Capture the cell that displays the provided text and extract its (X, Y) central coordinate. 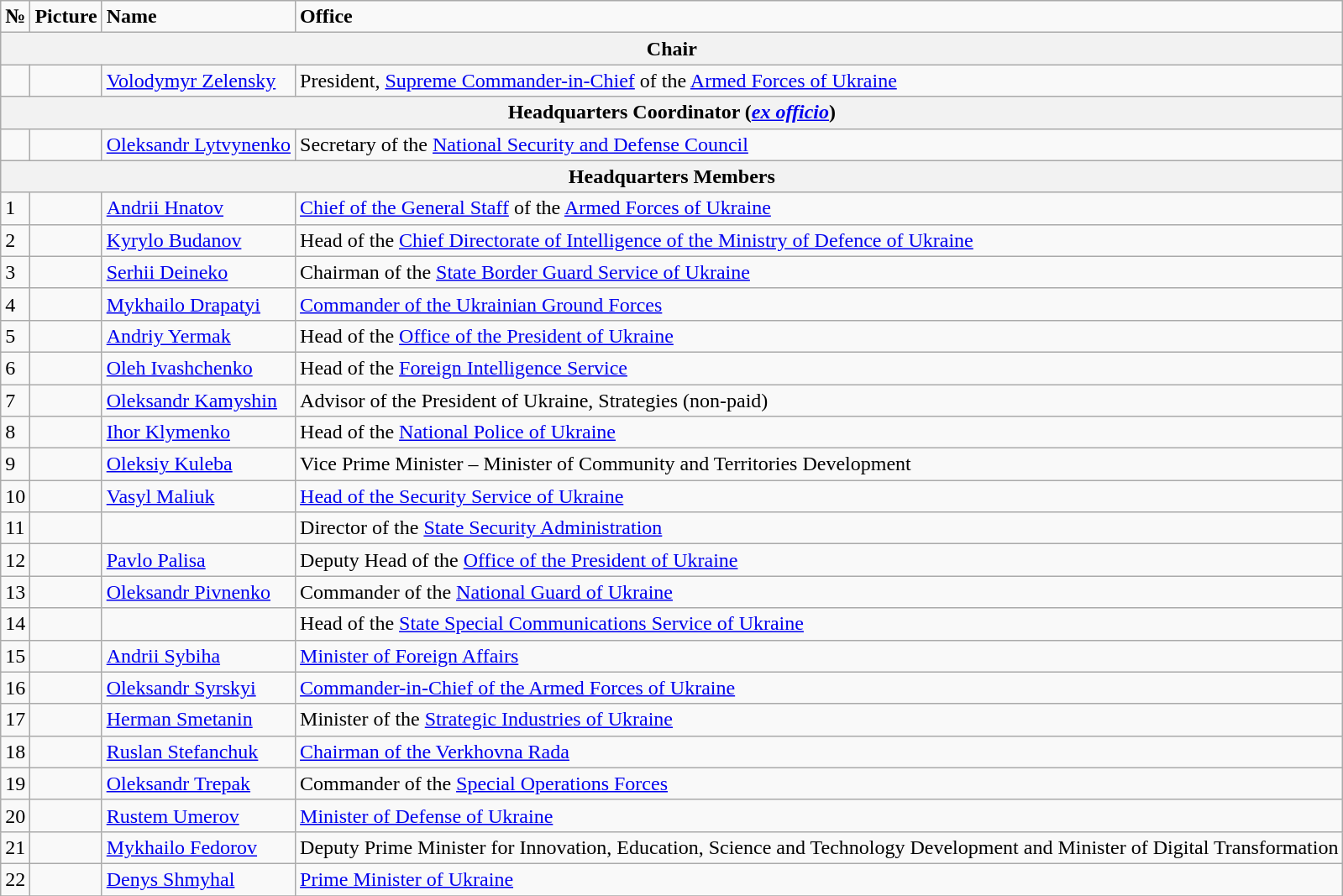
20 (15, 815)
18 (15, 752)
4 (15, 304)
Head of the National Police of Ukraine (820, 432)
Minister of Foreign Affairs (820, 656)
Commander of the Special Operations Forces (820, 783)
3 (15, 272)
Head of the State Special Communications Service of Ukraine (820, 624)
Headquarters Members (672, 176)
Minister of Defense of Ukraine (820, 815)
5 (15, 336)
Andriy Yermak (198, 336)
Commander-in-Chief of the Armed Forces of Ukraine (820, 688)
13 (15, 592)
Oleh Ivashchenko (198, 368)
Head of the Foreign Intelligence Service (820, 368)
Oleksandr Lytvynenko (198, 144)
Vice Prime Minister – Minister of Community and Territories Development (820, 464)
14 (15, 624)
15 (15, 656)
Vasyl Maliuk (198, 496)
Chair (672, 49)
Herman Smetanin (198, 720)
Kyrylo Budanov (198, 240)
Denys Shmyhal (198, 879)
Chairman of the State Border Guard Service of Ukraine (820, 272)
Andrii Hnatov (198, 208)
Mykhailo Drapatyi (198, 304)
Oleksandr Pivnenko (198, 592)
Ihor Klymenko (198, 432)
Pavlo Palisa (198, 560)
Andrii Sybiha (198, 656)
Commander of the Ukrainian Ground Forces (820, 304)
Rustem Umerov (198, 815)
Oleksandr Trepak (198, 783)
Oleksiy Kuleba (198, 464)
9 (15, 464)
Ruslan Stefanchuk (198, 752)
19 (15, 783)
Director of the State Security Administration (820, 528)
Oleksandr Kamyshin (198, 401)
2 (15, 240)
Picture (66, 17)
Minister of the Strategic Industries of Ukraine (820, 720)
Oleksandr Syrskyi (198, 688)
President, Supreme Commander-in-Chief of the Armed Forces of Ukraine (820, 81)
Headquarters Coordinator (ex officio) (672, 113)
10 (15, 496)
Chairman of the Verkhovna Rada (820, 752)
21 (15, 847)
№ (15, 17)
Serhii Deineko (198, 272)
Advisor of the President of Ukraine, Strategies (non-paid) (820, 401)
17 (15, 720)
Prime Minister of Ukraine (820, 879)
Head of the Security Service of Ukraine (820, 496)
Chief of the General Staff of the Armed Forces of Ukraine (820, 208)
16 (15, 688)
Deputy Prime Minister for Innovation, Education, Science and Technology Development and Minister of Digital Transformation (820, 847)
22 (15, 879)
Volodymyr Zelensky (198, 81)
Secretary of the National Security and Defense Council (820, 144)
Deputy Head of the Office of the President of Ukraine (820, 560)
8 (15, 432)
11 (15, 528)
Head of the Chief Directorate of Intelligence of the Ministry of Defence of Ukraine (820, 240)
Head of the Office of the President of Ukraine (820, 336)
Office (820, 17)
1 (15, 208)
6 (15, 368)
Name (198, 17)
Commander of the National Guard of Ukraine (820, 592)
7 (15, 401)
Mykhailo Fedorov (198, 847)
12 (15, 560)
